Scan for the cell matching the given text and deliver its (x, y) coordinate at center. 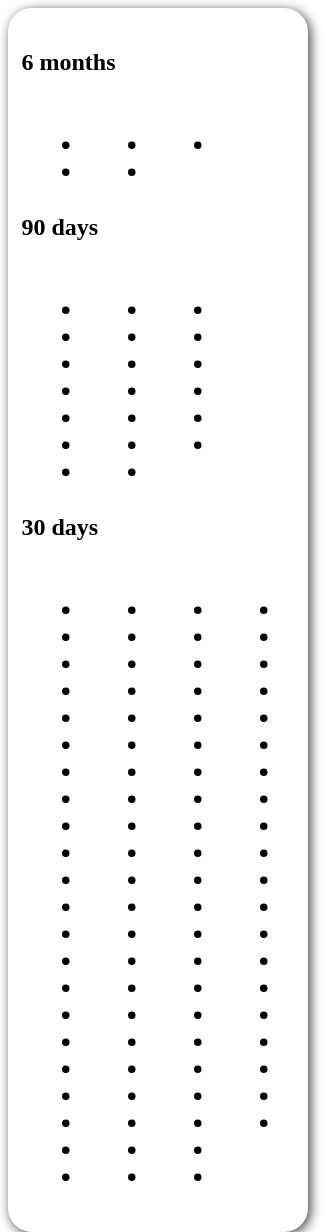
6 months 90 days 30 days (158, 620)
